Capture the cell that displays the provided text and extract its (x, y) central coordinate. 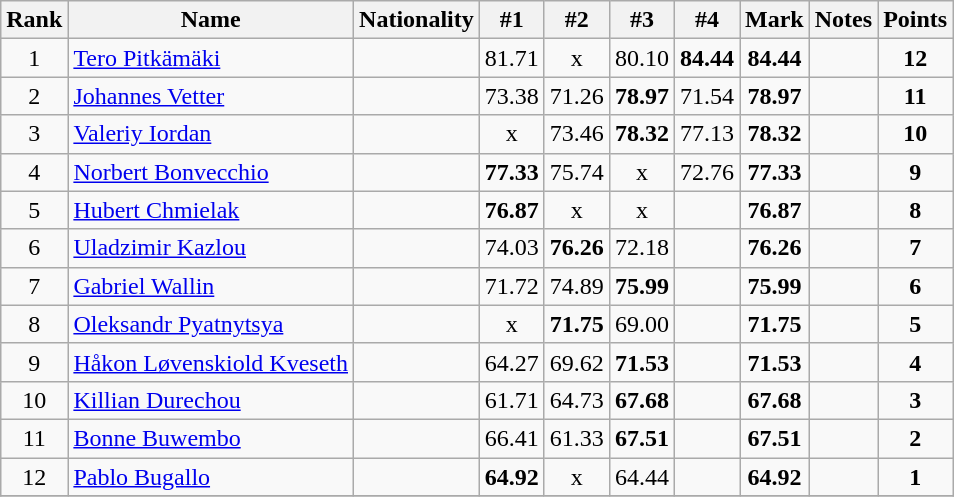
Oleksandr Pyatnytsya (211, 324)
#3 (642, 20)
69.00 (642, 324)
Valeriy Iordan (211, 134)
Bonne Buwembo (211, 438)
64.27 (512, 362)
74.03 (512, 248)
Notes (843, 20)
66.41 (512, 438)
Gabriel Wallin (211, 286)
Killian Durechou (211, 400)
71.72 (512, 286)
Mark (775, 20)
Johannes Vetter (211, 96)
#4 (706, 20)
61.71 (512, 400)
Points (916, 20)
Rank (34, 20)
Name (211, 20)
64.73 (576, 400)
#2 (576, 20)
Tero Pitkämäki (211, 58)
71.54 (706, 96)
#1 (512, 20)
80.10 (642, 58)
64.44 (642, 477)
77.13 (706, 134)
73.46 (576, 134)
Nationality (417, 20)
61.33 (576, 438)
73.38 (512, 96)
81.71 (512, 58)
72.76 (706, 172)
71.26 (576, 96)
69.62 (576, 362)
Uladzimir Kazlou (211, 248)
Håkon Løvenskiold Kveseth (211, 362)
75.74 (576, 172)
74.89 (576, 286)
Hubert Chmielak (211, 210)
Norbert Bonvecchio (211, 172)
Pablo Bugallo (211, 477)
72.18 (642, 248)
